Return (X, Y) of the center of cell containing provided text 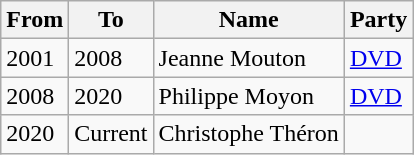
Current (111, 134)
Christophe Théron (248, 134)
2001 (35, 58)
Party (378, 20)
Jeanne Mouton (248, 58)
Name (248, 20)
To (111, 20)
Philippe Moyon (248, 96)
From (35, 20)
